Provide the (X, Y) coordinate of the cell's center where the given text is located.  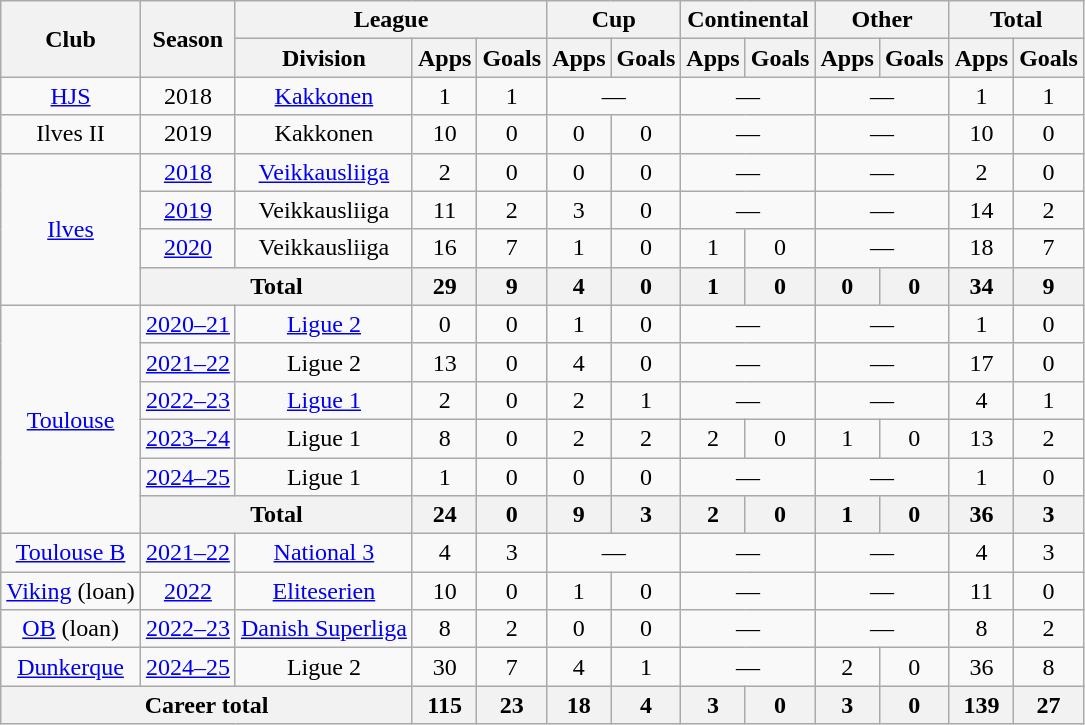
Career total (207, 705)
2023–24 (188, 438)
115 (444, 705)
HJS (71, 96)
Toulouse (71, 419)
Toulouse B (71, 553)
24 (444, 515)
League (390, 20)
30 (444, 667)
Eliteserien (324, 591)
23 (512, 705)
Cup (614, 20)
29 (444, 286)
14 (981, 210)
2020–21 (188, 324)
Dunkerque (71, 667)
National 3 (324, 553)
Ilves II (71, 134)
Season (188, 39)
17 (981, 362)
Danish Superliga (324, 629)
Ilves (71, 229)
Division (324, 58)
27 (1049, 705)
Other (882, 20)
139 (981, 705)
34 (981, 286)
2022 (188, 591)
2020 (188, 248)
Club (71, 39)
OB (loan) (71, 629)
Viking (loan) (71, 591)
Continental (748, 20)
16 (444, 248)
